Capture the cell that displays the provided text and extract its [X, Y] central coordinate. 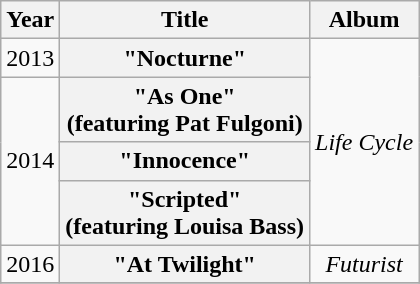
"As One"(featuring Pat Fulgoni) [185, 110]
Life Cycle [364, 142]
Futurist [364, 264]
2016 [30, 264]
"Innocence" [185, 161]
2013 [30, 58]
"Nocturne" [185, 58]
Album [364, 20]
"Scripted"(featuring Louisa Bass) [185, 212]
"At Twilight" [185, 264]
Year [30, 20]
2014 [30, 161]
Title [185, 20]
